Search for the cell housing the specified text and yield its (x, y) center coordinate. 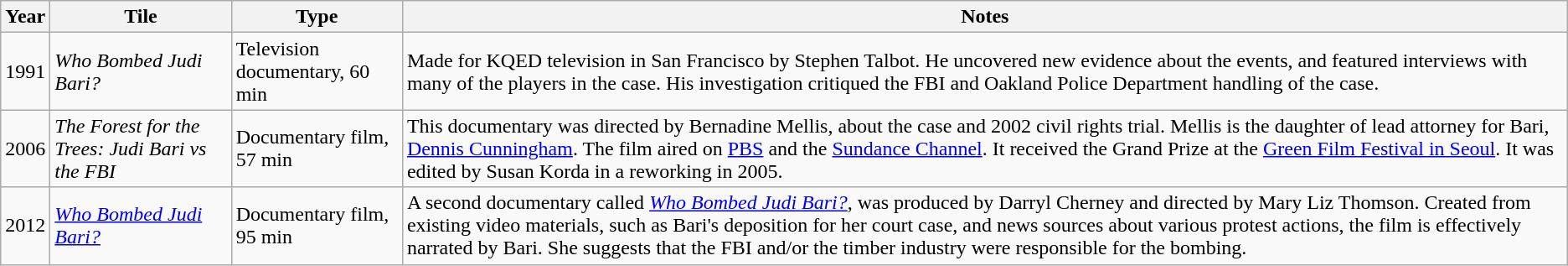
2012 (25, 226)
Type (317, 17)
Television documentary, 60 min (317, 71)
Documentary film, 95 min (317, 226)
2006 (25, 149)
Documentary film, 57 min (317, 149)
Tile (141, 17)
Year (25, 17)
1991 (25, 71)
Notes (985, 17)
The Forest for the Trees: Judi Bari vs the FBI (141, 149)
